Identify which cell holds the provided text, then report its [X, Y] central coordinate. 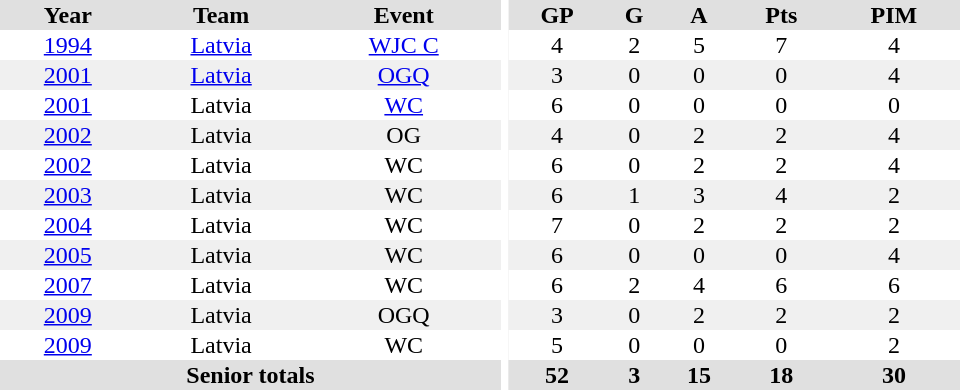
GP [558, 15]
18 [782, 375]
Event [404, 15]
2007 [68, 285]
Senior totals [250, 375]
WJC C [404, 45]
2003 [68, 195]
Team [222, 15]
PIM [894, 15]
30 [894, 375]
1994 [68, 45]
1 [634, 195]
OG [404, 135]
15 [699, 375]
2004 [68, 225]
A [699, 15]
2005 [68, 255]
Year [68, 15]
G [634, 15]
52 [558, 375]
Pts [782, 15]
